Find where the given text appears and provide that cell's center as (x, y) coordinate. 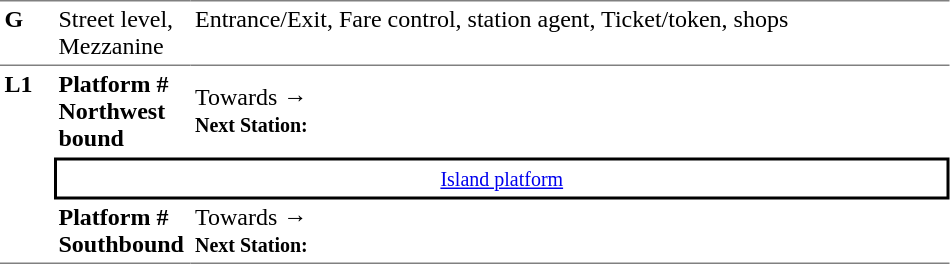
Platform #Southbound (122, 232)
G (27, 33)
Street level, Mezzanine (122, 33)
L1 (27, 165)
Platform #Northwest bound (122, 112)
Entrance/Exit, Fare control, station agent, Ticket/token, shops (570, 33)
Island platform (502, 179)
